Determine the (x, y) coordinate at the center of the cell enclosing the given text.  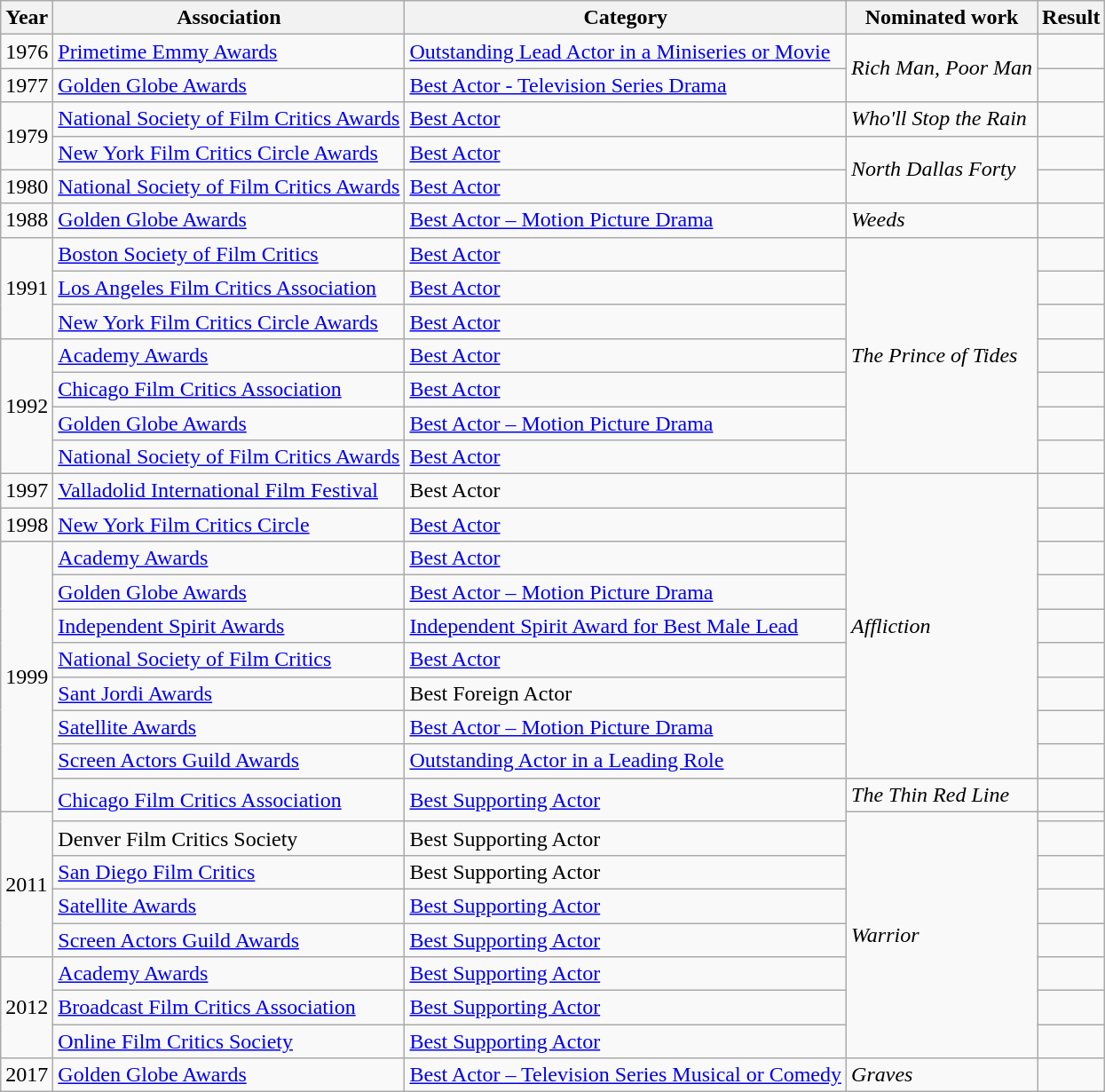
Best Foreign Actor (626, 693)
Broadcast Film Critics Association (229, 1008)
Primetime Emmy Awards (229, 51)
Association (229, 18)
2017 (27, 1075)
Independent Spirit Award for Best Male Lead (626, 626)
1997 (27, 491)
Graves (943, 1075)
1991 (27, 288)
2012 (27, 1008)
1977 (27, 85)
Boston Society of Film Critics (229, 254)
Sant Jordi Awards (229, 693)
Online Film Critics Society (229, 1041)
Weeds (943, 220)
Los Angeles Film Critics Association (229, 288)
Best Actor - Television Series Drama (626, 85)
Rich Man, Poor Man (943, 68)
San Diego Film Critics (229, 872)
Denver Film Critics Society (229, 838)
Who'll Stop the Rain (943, 119)
Best Actor – Television Series Musical or Comedy (626, 1075)
Nominated work (943, 18)
Category (626, 18)
Year (27, 18)
1999 (27, 677)
Valladolid International Film Festival (229, 491)
1998 (27, 525)
2011 (27, 884)
National Society of Film Critics (229, 660)
1980 (27, 186)
Outstanding Lead Actor in a Miniseries or Movie (626, 51)
New York Film Critics Circle (229, 525)
1992 (27, 406)
Outstanding Actor in a Leading Role (626, 761)
Affliction (943, 627)
1976 (27, 51)
North Dallas Forty (943, 170)
The Thin Red Line (943, 795)
The Prince of Tides (943, 355)
Independent Spirit Awards (229, 626)
Warrior (943, 935)
Result (1071, 18)
1988 (27, 220)
1979 (27, 136)
